Detect which cell encompasses the target text, then output its (X, Y) center coordinate. 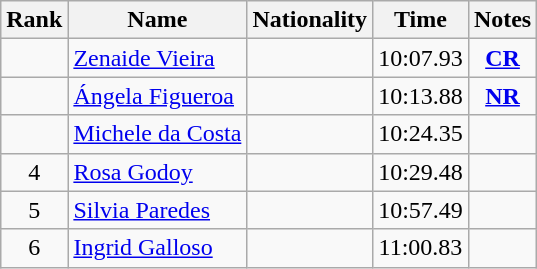
10:57.49 (421, 210)
Nationality (310, 20)
Rosa Godoy (158, 172)
11:00.83 (421, 248)
6 (34, 248)
Notes (502, 20)
10:29.48 (421, 172)
10:24.35 (421, 134)
Rank (34, 20)
Zenaide Vieira (158, 58)
Time (421, 20)
10:13.88 (421, 96)
CR (502, 58)
Michele da Costa (158, 134)
5 (34, 210)
Ingrid Galloso (158, 248)
Ángela Figueroa (158, 96)
Name (158, 20)
NR (502, 96)
4 (34, 172)
10:07.93 (421, 58)
Silvia Paredes (158, 210)
